Scan for the cell matching the given text and deliver its [X, Y] coordinate at center. 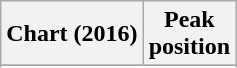
Chart (2016) [72, 34]
Peakposition [189, 34]
